Locate the cell with the specified text and output its [x, y] center coordinate. 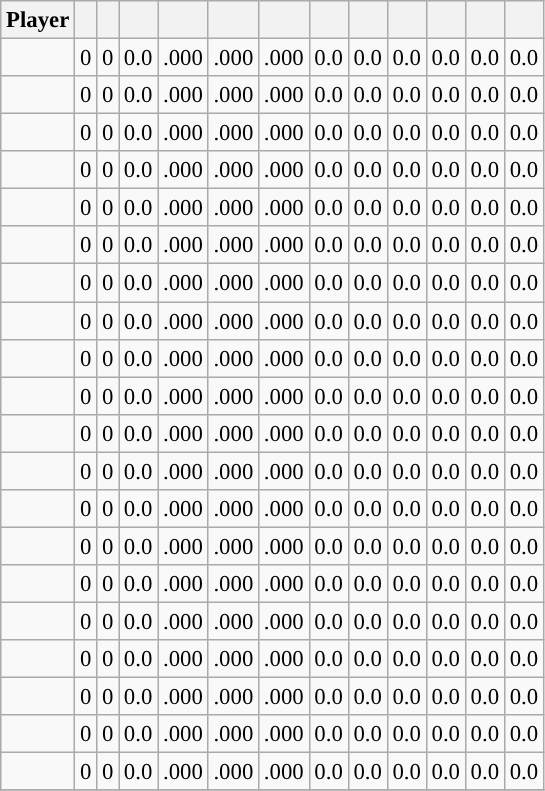
Player [38, 20]
